Identify which cell holds the provided text, then report its [X, Y] central coordinate. 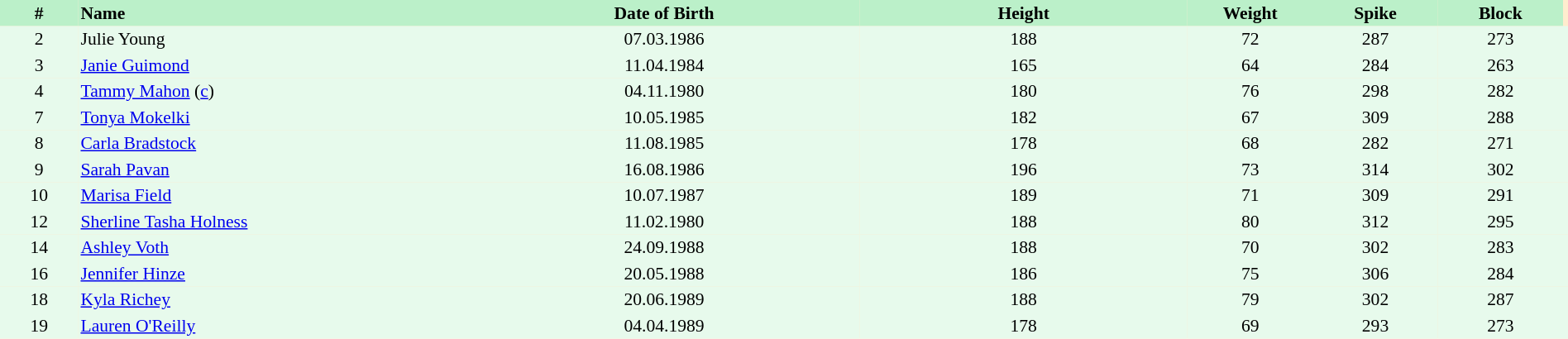
7 [39, 117]
16.08.1986 [664, 169]
67 [1250, 117]
70 [1250, 248]
04.11.1980 [664, 91]
Janie Guimond [273, 65]
Height [1024, 13]
Carla Bradstock [273, 144]
19 [39, 326]
9 [39, 169]
Sarah Pavan [273, 169]
11.02.1980 [664, 222]
180 [1024, 91]
182 [1024, 117]
2 [39, 40]
12 [39, 222]
10 [39, 195]
Marisa Field [273, 195]
64 [1250, 65]
271 [1500, 144]
Kyla Richey [273, 299]
24.09.1988 [664, 248]
76 [1250, 91]
11.08.1985 [664, 144]
14 [39, 248]
288 [1500, 117]
Weight [1250, 13]
75 [1250, 274]
10.07.1987 [664, 195]
291 [1500, 195]
Spike [1374, 13]
68 [1250, 144]
189 [1024, 195]
Jennifer Hinze [273, 274]
79 [1250, 299]
# [39, 13]
298 [1374, 91]
165 [1024, 65]
69 [1250, 326]
Block [1500, 13]
07.03.1986 [664, 40]
20.05.1988 [664, 274]
186 [1024, 274]
Sherline Tasha Holness [273, 222]
Date of Birth [664, 13]
Lauren O'Reilly [273, 326]
263 [1500, 65]
04.04.1989 [664, 326]
80 [1250, 222]
Tammy Mahon (c) [273, 91]
20.06.1989 [664, 299]
293 [1374, 326]
306 [1374, 274]
Ashley Voth [273, 248]
16 [39, 274]
Tonya Mokelki [273, 117]
295 [1500, 222]
4 [39, 91]
8 [39, 144]
196 [1024, 169]
18 [39, 299]
Name [273, 13]
72 [1250, 40]
314 [1374, 169]
73 [1250, 169]
3 [39, 65]
312 [1374, 222]
Julie Young [273, 40]
11.04.1984 [664, 65]
283 [1500, 248]
71 [1250, 195]
10.05.1985 [664, 117]
